Pinpoint the cell where the given text exists, returning its [X, Y] midpoint coordinate. 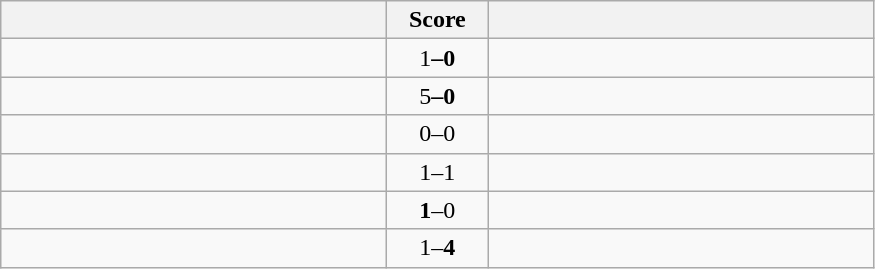
1–1 [438, 172]
1–4 [438, 248]
0–0 [438, 134]
5–0 [438, 96]
Score [438, 20]
